From the cell containing the given text, extract its center point as [x, y] coordinate. 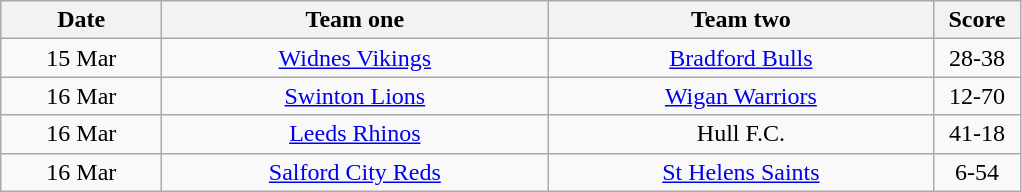
Bradford Bulls [741, 58]
Swinton Lions [355, 96]
12-70 [977, 96]
Leeds Rhinos [355, 134]
St Helens Saints [741, 172]
Score [977, 20]
Date [82, 20]
Salford City Reds [355, 172]
41-18 [977, 134]
6-54 [977, 172]
Widnes Vikings [355, 58]
28-38 [977, 58]
Team one [355, 20]
Wigan Warriors [741, 96]
15 Mar [82, 58]
Team two [741, 20]
Hull F.C. [741, 134]
